Capture the cell that displays the provided text and extract its [x, y] central coordinate. 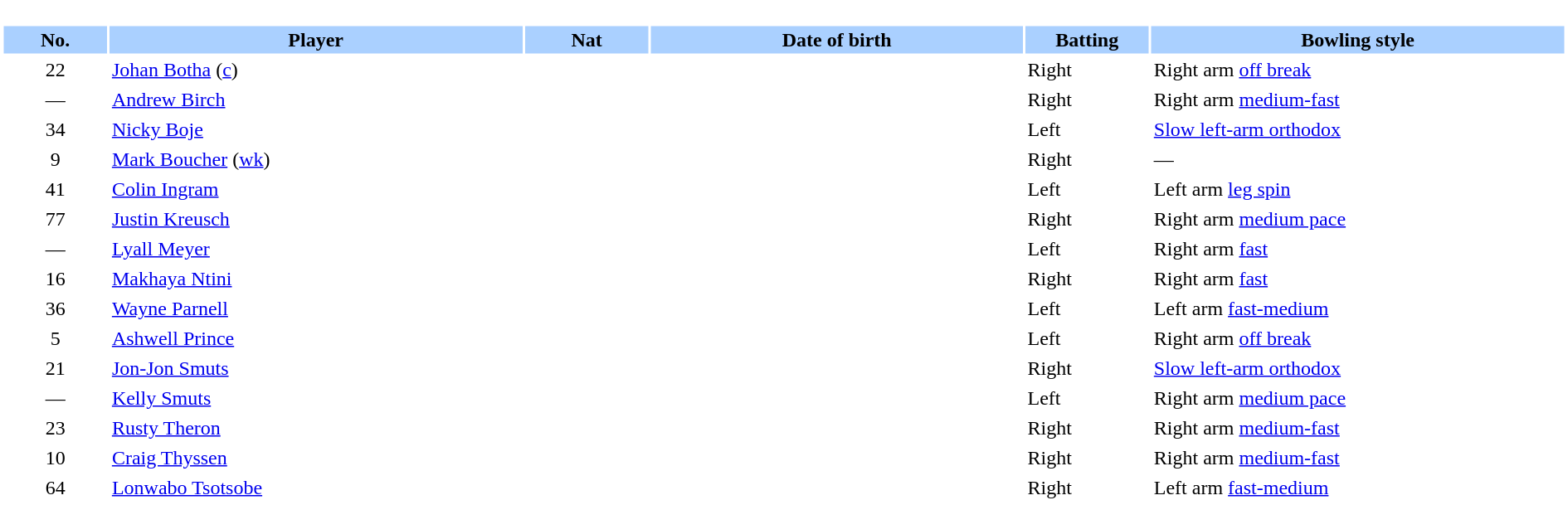
Craig Thyssen [316, 458]
Colin Ingram [316, 189]
Batting [1087, 40]
Nat [586, 40]
Left arm leg spin [1358, 189]
No. [55, 40]
Bowling style [1358, 40]
Andrew Birch [316, 100]
64 [55, 488]
9 [55, 159]
21 [55, 368]
36 [55, 308]
Date of birth [837, 40]
Nicky Boje [316, 129]
77 [55, 219]
Mark Boucher (wk) [316, 159]
22 [55, 70]
Makhaya Ntini [316, 279]
16 [55, 279]
Rusty Theron [316, 428]
41 [55, 189]
Johan Botha (c) [316, 70]
10 [55, 458]
Player [316, 40]
Kelly Smuts [316, 398]
Justin Kreusch [316, 219]
Lonwabo Tsotsobe [316, 488]
5 [55, 338]
34 [55, 129]
23 [55, 428]
Ashwell Prince [316, 338]
Lyall Meyer [316, 249]
Wayne Parnell [316, 308]
Jon-Jon Smuts [316, 368]
